Capture the cell that displays the provided text and extract its [x, y] central coordinate. 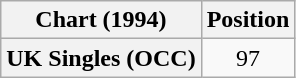
Position [248, 20]
97 [248, 58]
Chart (1994) [101, 20]
UK Singles (OCC) [101, 58]
